Detect which cell encompasses the target text, then output its [X, Y] center coordinate. 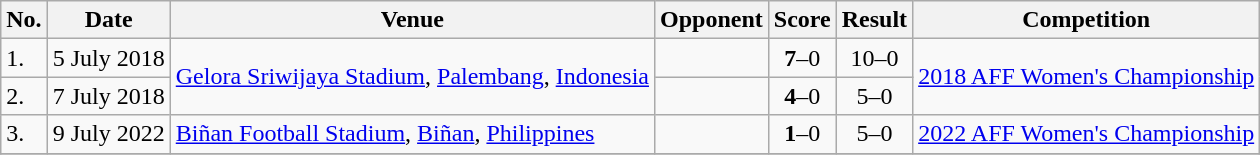
2018 AFF Women's Championship [1086, 77]
Result [874, 20]
Score [802, 20]
Biñan Football Stadium, Biñan, Philippines [412, 134]
No. [24, 20]
Gelora Sriwijaya Stadium, Palembang, Indonesia [412, 77]
7–0 [802, 58]
Date [108, 20]
3. [24, 134]
9 July 2022 [108, 134]
5 July 2018 [108, 58]
1. [24, 58]
2. [24, 96]
7 July 2018 [108, 96]
Venue [412, 20]
4–0 [802, 96]
2022 AFF Women's Championship [1086, 134]
10–0 [874, 58]
Opponent [712, 20]
Competition [1086, 20]
1–0 [802, 134]
